Capture the cell that displays the provided text and extract its (X, Y) central coordinate. 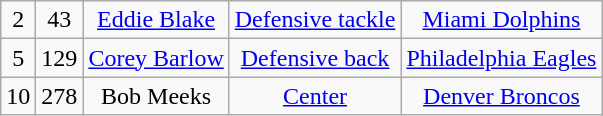
Eddie Blake (156, 20)
2 (18, 20)
Denver Broncos (502, 96)
10 (18, 96)
Center (315, 96)
Defensive tackle (315, 20)
129 (60, 58)
43 (60, 20)
Philadelphia Eagles (502, 58)
Bob Meeks (156, 96)
Miami Dolphins (502, 20)
Corey Barlow (156, 58)
5 (18, 58)
Defensive back (315, 58)
278 (60, 96)
